Scan for the cell matching the given text and deliver its [X, Y] coordinate at center. 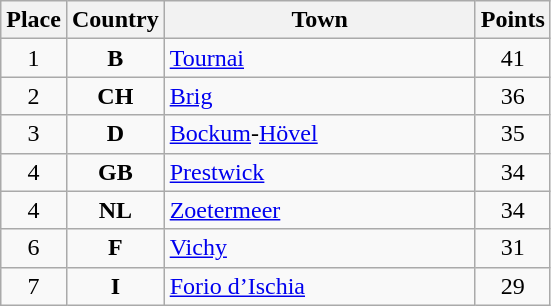
B [115, 58]
1 [34, 58]
D [115, 134]
2 [34, 96]
7 [34, 286]
Tournai [320, 58]
Brig [320, 96]
31 [512, 248]
41 [512, 58]
3 [34, 134]
GB [115, 172]
F [115, 248]
Points [512, 20]
Prestwick [320, 172]
6 [34, 248]
35 [512, 134]
Place [34, 20]
CH [115, 96]
29 [512, 286]
36 [512, 96]
Bockum-Hövel [320, 134]
I [115, 286]
Forio d’Ischia [320, 286]
Zoetermeer [320, 210]
Town [320, 20]
Country [115, 20]
NL [115, 210]
Vichy [320, 248]
